Capture the cell that displays the provided text and extract its [x, y] central coordinate. 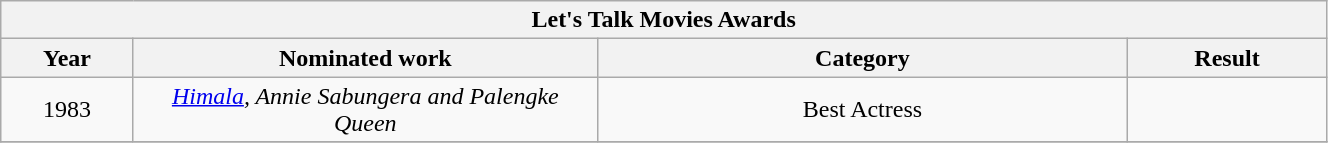
Best Actress [862, 110]
Year [68, 58]
Nominated work [365, 58]
1983 [68, 110]
Category [862, 58]
Result [1228, 58]
Let's Talk Movies Awards [664, 20]
Himala, Annie Sabungera and Palengke Queen [365, 110]
